Return the (X, Y) coordinate for the center point of the cell that contains the specified text.  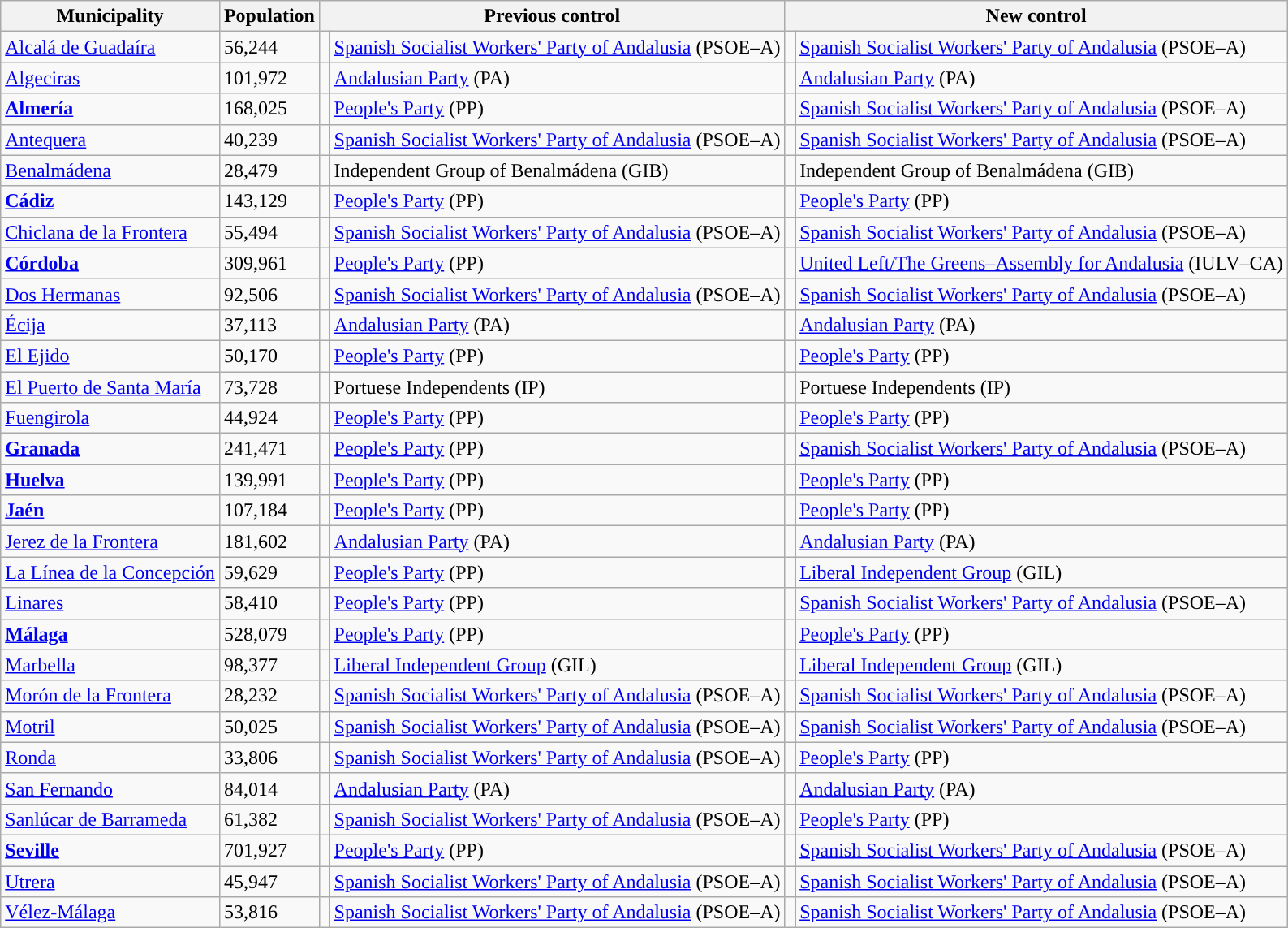
Málaga (110, 634)
37,113 (269, 325)
Fuengirola (110, 418)
59,629 (269, 572)
Huelva (110, 480)
Population (269, 16)
Sanlúcar de Barrameda (110, 819)
Algeciras (110, 78)
Granada (110, 449)
Écija (110, 325)
Chiclana de la Frontera (110, 232)
Almería (110, 109)
701,927 (269, 850)
Utrera (110, 881)
Jaén (110, 511)
73,728 (269, 387)
107,184 (269, 511)
139,991 (269, 480)
Benalmádena (110, 170)
98,377 (269, 665)
50,170 (269, 356)
56,244 (269, 47)
84,014 (269, 788)
40,239 (269, 140)
Alcalá de Guadaíra (110, 47)
Seville (110, 850)
Motril (110, 727)
309,961 (269, 263)
Marbella (110, 665)
Morón de la Frontera (110, 696)
United Left/The Greens–Assembly for Andalusia (IULV–CA) (1042, 263)
Vélez-Málaga (110, 913)
50,025 (269, 727)
55,494 (269, 232)
528,079 (269, 634)
33,806 (269, 758)
El Puerto de Santa María (110, 387)
58,410 (269, 603)
Cádiz (110, 201)
101,972 (269, 78)
Previous control (552, 16)
New control (1036, 16)
Córdoba (110, 263)
143,129 (269, 201)
45,947 (269, 881)
241,471 (269, 449)
Ronda (110, 758)
181,602 (269, 542)
44,924 (269, 418)
Jerez de la Frontera (110, 542)
San Fernando (110, 788)
53,816 (269, 913)
28,232 (269, 696)
Municipality (110, 16)
28,479 (269, 170)
Linares (110, 603)
168,025 (269, 109)
61,382 (269, 819)
Antequera (110, 140)
El Ejido (110, 356)
92,506 (269, 294)
Dos Hermanas (110, 294)
La Línea de la Concepción (110, 572)
